Pinpoint the cell where the given text exists, returning its [x, y] midpoint coordinate. 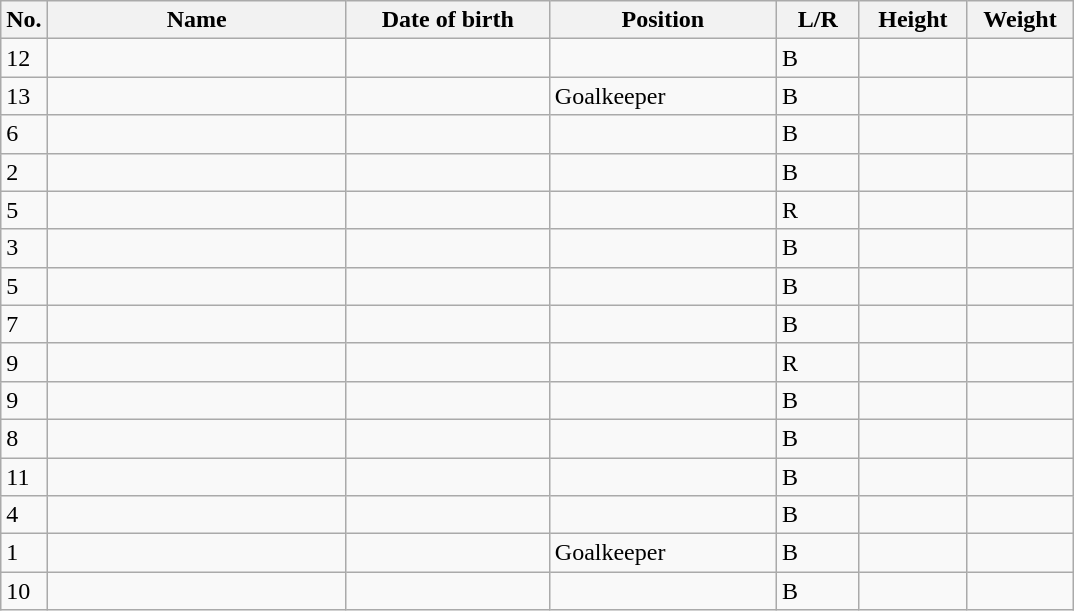
12 [24, 58]
7 [24, 324]
Height [912, 20]
4 [24, 515]
1 [24, 553]
Position [662, 20]
L/R [818, 20]
2 [24, 172]
3 [24, 248]
8 [24, 438]
10 [24, 591]
13 [24, 96]
No. [24, 20]
Name [196, 20]
11 [24, 477]
6 [24, 134]
Date of birth [448, 20]
Weight [1020, 20]
